Locate the cell with the specified text and output its [X, Y] center coordinate. 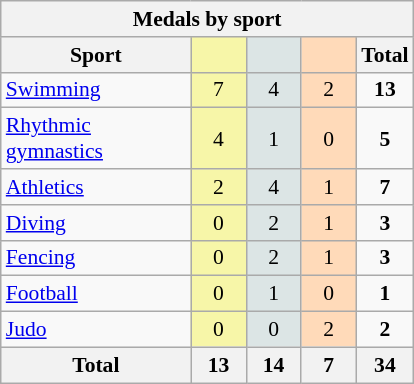
5 [384, 138]
Judo [96, 330]
Medals by sport [208, 19]
34 [384, 365]
Athletics [96, 187]
14 [274, 365]
Diving [96, 223]
Swimming [96, 90]
Fencing [96, 258]
Sport [96, 55]
Rhythmic gymnastics [96, 138]
Football [96, 294]
